Search for the cell housing the specified text and yield its [X, Y] center coordinate. 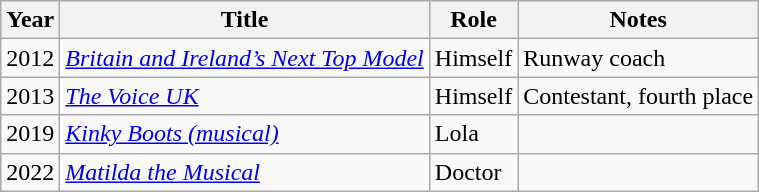
Matilda the Musical [245, 172]
2013 [30, 96]
Contestant, fourth place [638, 96]
The Voice UK [245, 96]
Role [473, 20]
Lola [473, 134]
2019 [30, 134]
Britain and Ireland’s Next Top Model [245, 58]
Notes [638, 20]
Doctor [473, 172]
2012 [30, 58]
Title [245, 20]
Year [30, 20]
Runway coach [638, 58]
2022 [30, 172]
Kinky Boots (musical) [245, 134]
